Extract the [x, y] coordinate from the center of the cell holding the provided text.  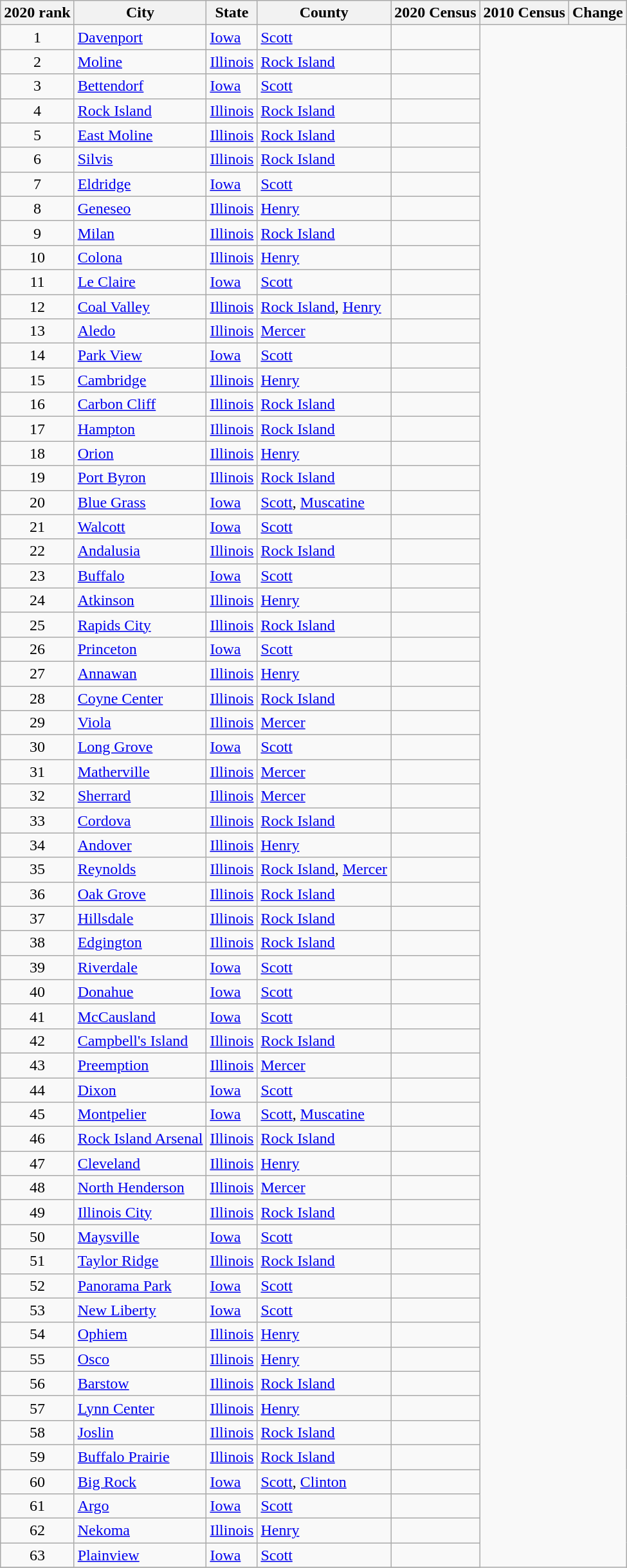
Long Grove [140, 747]
Riverdale [140, 967]
48 [37, 1188]
Rock Island Arsenal [140, 1139]
10 [37, 257]
9 [37, 233]
57 [37, 1408]
Atkinson [140, 600]
6 [37, 160]
Preemption [140, 1065]
18 [37, 453]
Andalusia [140, 551]
Matherville [140, 772]
32 [37, 796]
Moline [140, 62]
Buffalo Prairie [140, 1457]
Rapids City [140, 624]
Lynn Center [140, 1408]
County [324, 13]
27 [37, 673]
Scott, Clinton [324, 1481]
Colona [140, 257]
Park View [140, 356]
28 [37, 698]
Orion [140, 453]
2010 Census [524, 13]
Eldridge [140, 184]
3 [37, 86]
5 [37, 135]
East Moline [140, 135]
Osco [140, 1359]
59 [37, 1457]
51 [37, 1261]
38 [37, 943]
11 [37, 282]
Argo [140, 1506]
Panorama Park [140, 1286]
Rock Island, Mercer [324, 870]
2 [37, 62]
Cleveland [140, 1163]
Ophiem [140, 1335]
21 [37, 527]
Maysville [140, 1237]
Silvis [140, 160]
Viola [140, 723]
29 [37, 723]
17 [37, 429]
13 [37, 331]
Milan [140, 233]
Dixon [140, 1090]
4 [37, 111]
16 [37, 405]
Hampton [140, 429]
Walcott [140, 527]
24 [37, 600]
31 [37, 772]
25 [37, 624]
Andover [140, 845]
City [140, 13]
54 [37, 1335]
49 [37, 1212]
30 [37, 747]
33 [37, 821]
Princeton [140, 649]
Joslin [140, 1432]
15 [37, 380]
26 [37, 649]
62 [37, 1531]
14 [37, 356]
2020 rank [37, 13]
61 [37, 1506]
2020 Census [435, 13]
Campbell's Island [140, 1041]
McCausland [140, 1016]
Illinois City [140, 1212]
12 [37, 307]
47 [37, 1163]
35 [37, 870]
43 [37, 1065]
Nekoma [140, 1531]
50 [37, 1237]
Edgington [140, 943]
7 [37, 184]
23 [37, 576]
39 [37, 967]
20 [37, 502]
Reynolds [140, 870]
53 [37, 1310]
Plainview [140, 1555]
Big Rock [140, 1481]
Aledo [140, 331]
36 [37, 894]
Cordova [140, 821]
Hillsdale [140, 918]
42 [37, 1041]
State [232, 13]
Taylor Ridge [140, 1261]
22 [37, 551]
Carbon Cliff [140, 405]
Change [597, 13]
Rock Island, Henry [324, 307]
45 [37, 1115]
North Henderson [140, 1188]
Oak Grove [140, 894]
46 [37, 1139]
52 [37, 1286]
37 [37, 918]
Sherrard [140, 796]
63 [37, 1555]
Port Byron [140, 478]
56 [37, 1383]
Montpelier [140, 1115]
8 [37, 208]
Buffalo [140, 576]
58 [37, 1432]
60 [37, 1481]
Le Claire [140, 282]
34 [37, 845]
Coyne Center [140, 698]
41 [37, 1016]
Cambridge [140, 380]
55 [37, 1359]
1 [37, 37]
Donahue [140, 992]
40 [37, 992]
19 [37, 478]
Blue Grass [140, 502]
Annawan [140, 673]
Davenport [140, 37]
44 [37, 1090]
Geneseo [140, 208]
New Liberty [140, 1310]
Barstow [140, 1383]
Coal Valley [140, 307]
Bettendorf [140, 86]
